Identify which cell holds the provided text, then report its (X, Y) central coordinate. 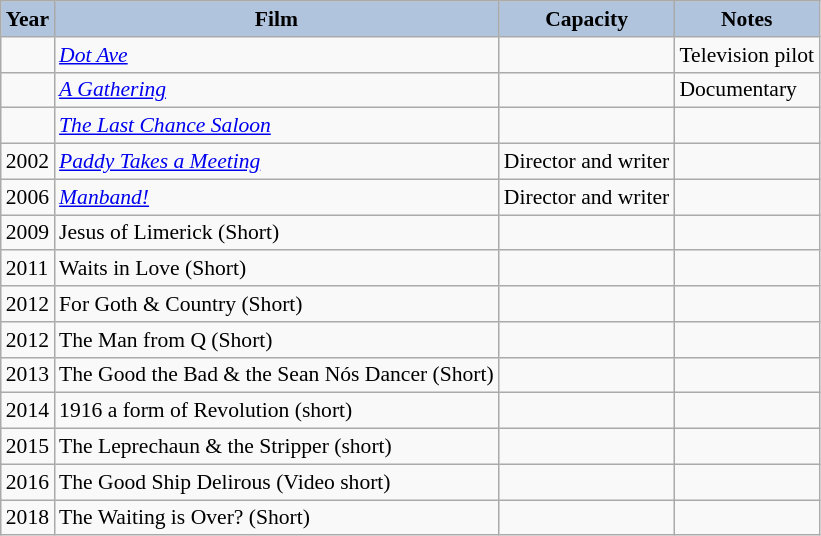
Jesus of Limerick (Short) (276, 233)
2014 (28, 411)
The Waiting is Over? (Short) (276, 518)
2016 (28, 482)
2011 (28, 269)
For Goth & Country (Short) (276, 304)
Television pilot (746, 55)
The Last Chance Saloon (276, 126)
The Man from Q (Short) (276, 340)
Manband! (276, 197)
Notes (746, 19)
Year (28, 19)
2018 (28, 518)
2013 (28, 375)
A Gathering (276, 90)
2002 (28, 162)
Dot Ave (276, 55)
2015 (28, 447)
2006 (28, 197)
1916 a form of Revolution (short) (276, 411)
The Good the Bad & the Sean Nós Dancer (Short) (276, 375)
2009 (28, 233)
Documentary (746, 90)
The Good Ship Delirous (Video short) (276, 482)
The Leprechaun & the Stripper (short) (276, 447)
Paddy Takes a Meeting (276, 162)
Waits in Love (Short) (276, 269)
Film (276, 19)
Capacity (587, 19)
